Return [x, y] of the center of cell containing provided text 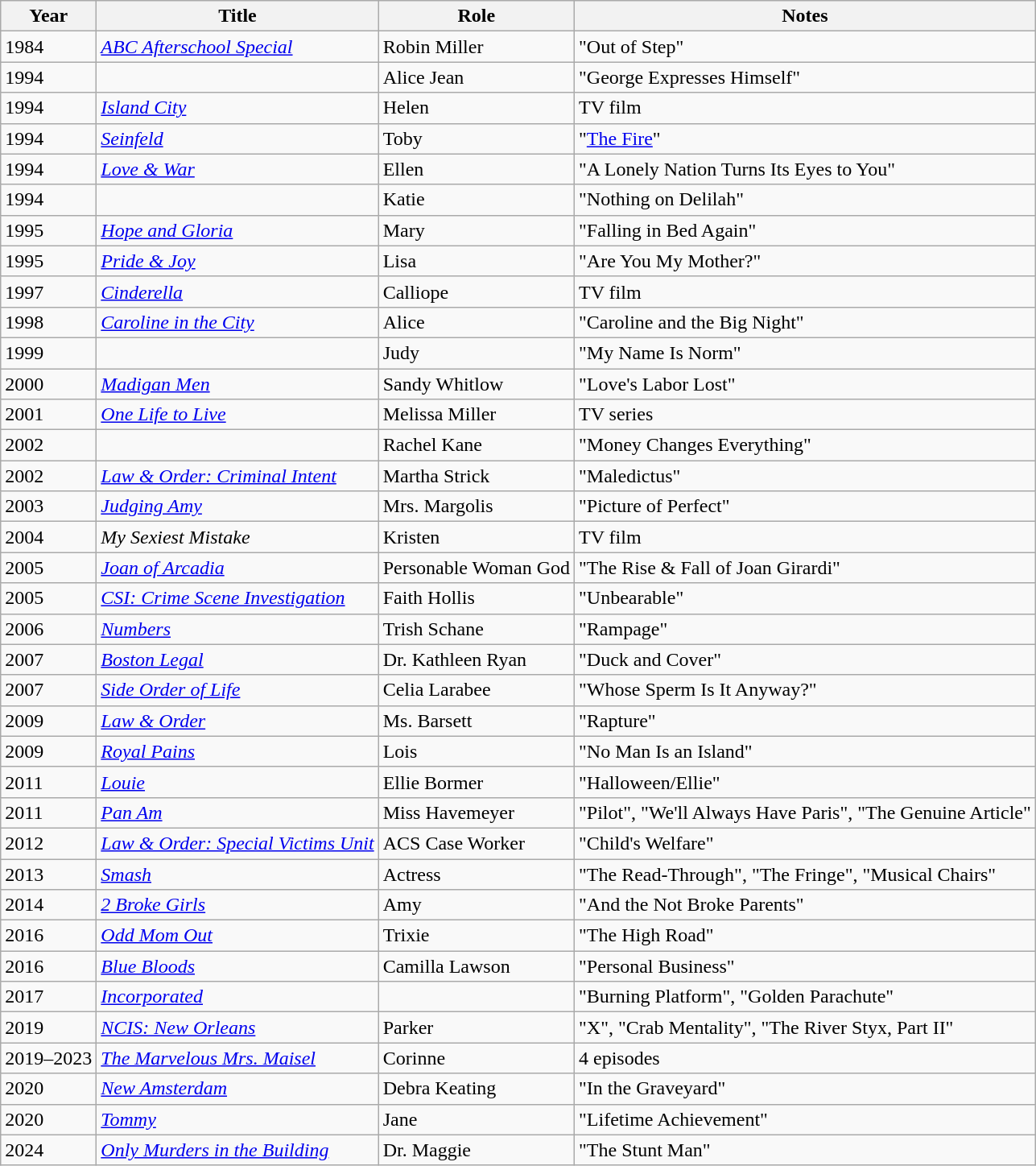
Side Order of Life [237, 690]
2 Broke Girls [237, 905]
"Pilot", "We'll Always Have Paris", "The Genuine Article" [805, 812]
Martha Strick [477, 476]
2006 [48, 629]
Law & Order [237, 721]
Louie [237, 782]
Calliope [477, 291]
My Sexiest Mistake [237, 537]
Trixie [477, 936]
Boston Legal [237, 659]
Joan of Arcadia [237, 568]
"No Man Is an Island" [805, 751]
Mrs. Margolis [477, 507]
"The Stunt Man" [805, 1150]
TV series [805, 415]
Ellen [477, 169]
Pride & Joy [237, 261]
"The Rise & Fall of Joan Girardi" [805, 568]
Only Murders in the Building [237, 1150]
Tommy [237, 1119]
Alice Jean [477, 77]
"Picture of Perfect" [805, 507]
"My Name Is Norm" [805, 353]
"Out of Step" [805, 47]
Amy [477, 905]
"Child's Welfare" [805, 843]
Kristen [477, 537]
Katie [477, 200]
"Burning Platform", "Golden Parachute" [805, 997]
"X", "Crab Mentality", "The River Styx, Part II" [805, 1027]
Dr. Maggie [477, 1150]
"In the Graveyard" [805, 1089]
Alice [477, 322]
"Personal Business" [805, 966]
"Maledictus" [805, 476]
"Duck and Cover" [805, 659]
"Money Changes Everything" [805, 445]
"A Lonely Nation Turns Its Eyes to You" [805, 169]
"Lifetime Achievement" [805, 1119]
Judging Amy [237, 507]
"Halloween/Ellie" [805, 782]
Royal Pains [237, 751]
Numbers [237, 629]
"Unbearable" [805, 598]
The Marvelous Mrs. Maisel [237, 1058]
Notes [805, 16]
Madigan Men [237, 384]
Camilla Lawson [477, 966]
Law & Order: Criminal Intent [237, 476]
2012 [48, 843]
Caroline in the City [237, 322]
Judy [477, 353]
Incorporated [237, 997]
Love & War [237, 169]
"Falling in Bed Again" [805, 230]
Jane [477, 1119]
2001 [48, 415]
Celia Larabee [477, 690]
1984 [48, 47]
Helen [477, 108]
2014 [48, 905]
ACS Case Worker [477, 843]
Robin Miller [477, 47]
Personable Woman God [477, 568]
"Rampage" [805, 629]
Miss Havemeyer [477, 812]
Title [237, 16]
Role [477, 16]
Ellie Bormer [477, 782]
Corinne [477, 1058]
"The Read-Through", "The Fringe", "Musical Chairs" [805, 874]
"Nothing on Delilah" [805, 200]
Law & Order: Special Victims Unit [237, 843]
New Amsterdam [237, 1089]
2000 [48, 384]
Debra Keating [477, 1089]
2004 [48, 537]
Year [48, 16]
Trish Schane [477, 629]
2013 [48, 874]
1998 [48, 322]
Mary [477, 230]
Odd Mom Out [237, 936]
Dr. Kathleen Ryan [477, 659]
"Are You My Mother?" [805, 261]
Smash [237, 874]
Lois [477, 751]
1997 [48, 291]
Toby [477, 139]
Faith Hollis [477, 598]
"The Fire" [805, 139]
"George Expresses Himself" [805, 77]
"The High Road" [805, 936]
Ms. Barsett [477, 721]
Lisa [477, 261]
Island City [237, 108]
"Caroline and the Big Night" [805, 322]
2024 [48, 1150]
Hope and Gloria [237, 230]
Melissa Miller [477, 415]
Sandy Whitlow [477, 384]
4 episodes [805, 1058]
2019 [48, 1027]
1999 [48, 353]
Parker [477, 1027]
NCIS: New Orleans [237, 1027]
Actress [477, 874]
Seinfeld [237, 139]
Pan Am [237, 812]
Cinderella [237, 291]
Blue Bloods [237, 966]
Rachel Kane [477, 445]
2019–2023 [48, 1058]
"Rapture" [805, 721]
"Whose Sperm Is It Anyway?" [805, 690]
ABC Afterschool Special [237, 47]
2017 [48, 997]
One Life to Live [237, 415]
"Love's Labor Lost" [805, 384]
"And the Not Broke Parents" [805, 905]
CSI: Crime Scene Investigation [237, 598]
2003 [48, 507]
